Scan for the cell matching the given text and deliver its (X, Y) coordinate at center. 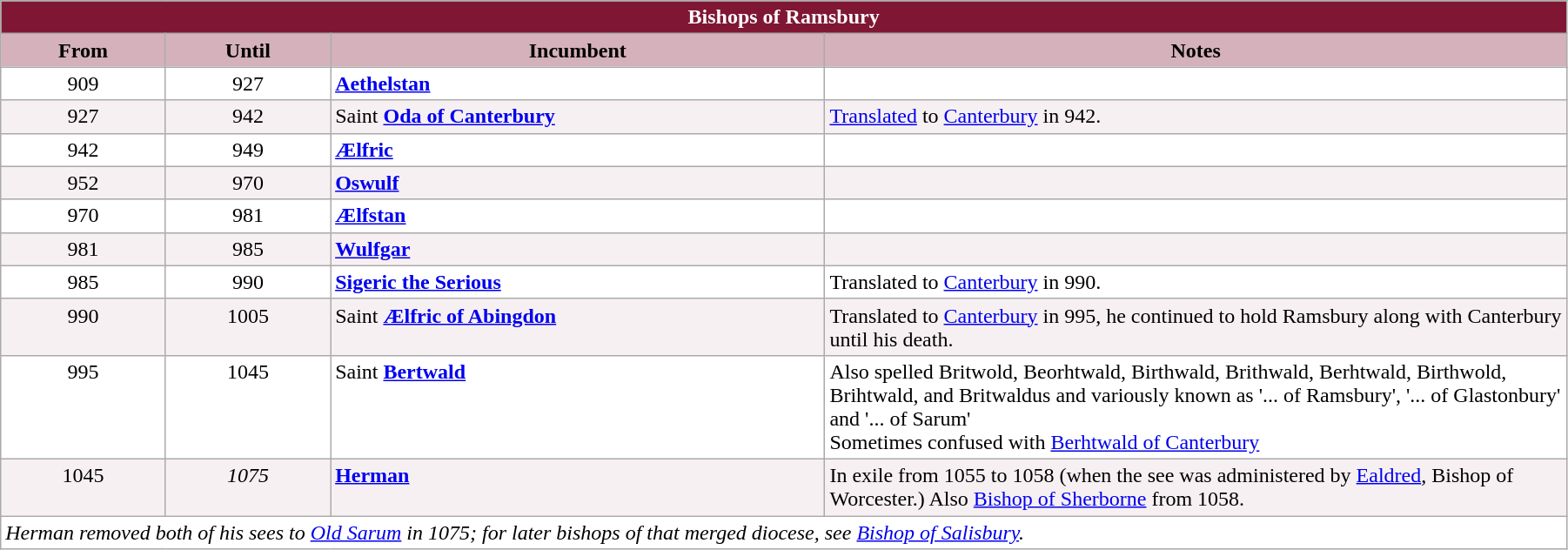
995 (84, 407)
Translated to Canterbury in 942. (1196, 117)
Saint Ælfric of Abingdon (578, 327)
Incumbent (578, 50)
952 (84, 183)
Saint Oda of Canterbury (578, 117)
Translated to Canterbury in 995, he continued to hold Ramsbury along with Canterbury until his death. (1196, 327)
Aethelstan (578, 84)
1005 (247, 327)
Herman (578, 487)
909 (84, 84)
Ælfstan (578, 216)
Bishops of Ramsbury (784, 17)
Herman removed both of his sees to Old Sarum in 1075; for later bishops of that merged diocese, see Bishop of Salisbury. (784, 532)
1075 (247, 487)
Sigeric the Serious (578, 282)
949 (247, 150)
Translated to Canterbury in 990. (1196, 282)
From (84, 50)
In exile from 1055 to 1058 (when the see was administered by Ealdred, Bishop of Worcester.) Also Bishop of Sherborne from 1058. (1196, 487)
Saint Bertwald (578, 407)
Notes (1196, 50)
Until (247, 50)
Ælfric (578, 150)
Oswulf (578, 183)
Wulfgar (578, 249)
